Extract the (X, Y) coordinate from the center of the cell holding the provided text.  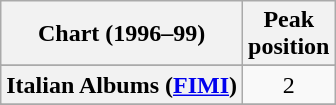
Chart (1996–99) (122, 34)
Italian Albums (FIMI) (122, 85)
2 (289, 85)
Peakposition (289, 34)
